From the cell containing the given text, extract its center point as [X, Y] coordinate. 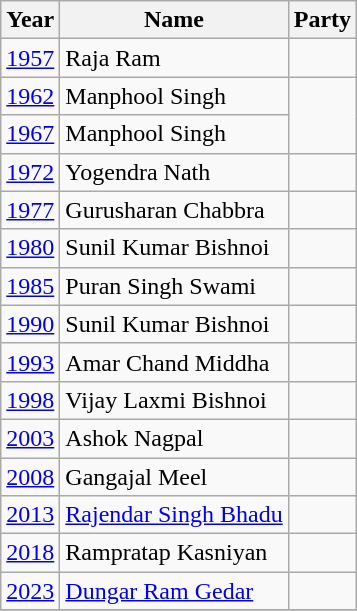
1967 [30, 134]
2013 [30, 515]
Puran Singh Swami [174, 286]
1990 [30, 324]
1962 [30, 96]
Gurusharan Chabbra [174, 210]
1980 [30, 248]
Vijay Laxmi Bishnoi [174, 400]
Dungar Ram Gedar [174, 591]
Ashok Nagpal [174, 438]
2003 [30, 438]
Rampratap Kasniyan [174, 553]
Gangajal Meel [174, 477]
1972 [30, 172]
Year [30, 20]
Rajendar Singh Bhadu [174, 515]
Raja Ram [174, 58]
Yogendra Nath [174, 172]
2018 [30, 553]
1957 [30, 58]
Party [322, 20]
1977 [30, 210]
1985 [30, 286]
Name [174, 20]
1993 [30, 362]
1998 [30, 400]
2023 [30, 591]
Amar Chand Middha [174, 362]
2008 [30, 477]
